Search for the cell housing the specified text and yield its (X, Y) center coordinate. 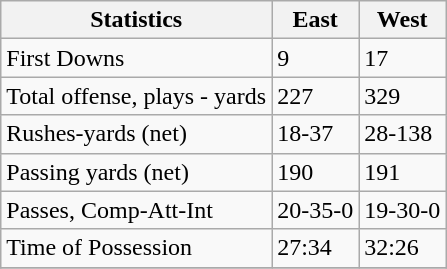
9 (316, 58)
Statistics (136, 20)
West (402, 20)
Time of Possession (136, 248)
Passes, Comp-Att-Int (136, 210)
27:34 (316, 248)
227 (316, 96)
191 (402, 172)
329 (402, 96)
Rushes-yards (net) (136, 134)
190 (316, 172)
32:26 (402, 248)
Passing yards (net) (136, 172)
18-37 (316, 134)
First Downs (136, 58)
19-30-0 (402, 210)
Total offense, plays - yards (136, 96)
28-138 (402, 134)
20-35-0 (316, 210)
East (316, 20)
17 (402, 58)
